Locate the cell with the specified text and output its (X, Y) center coordinate. 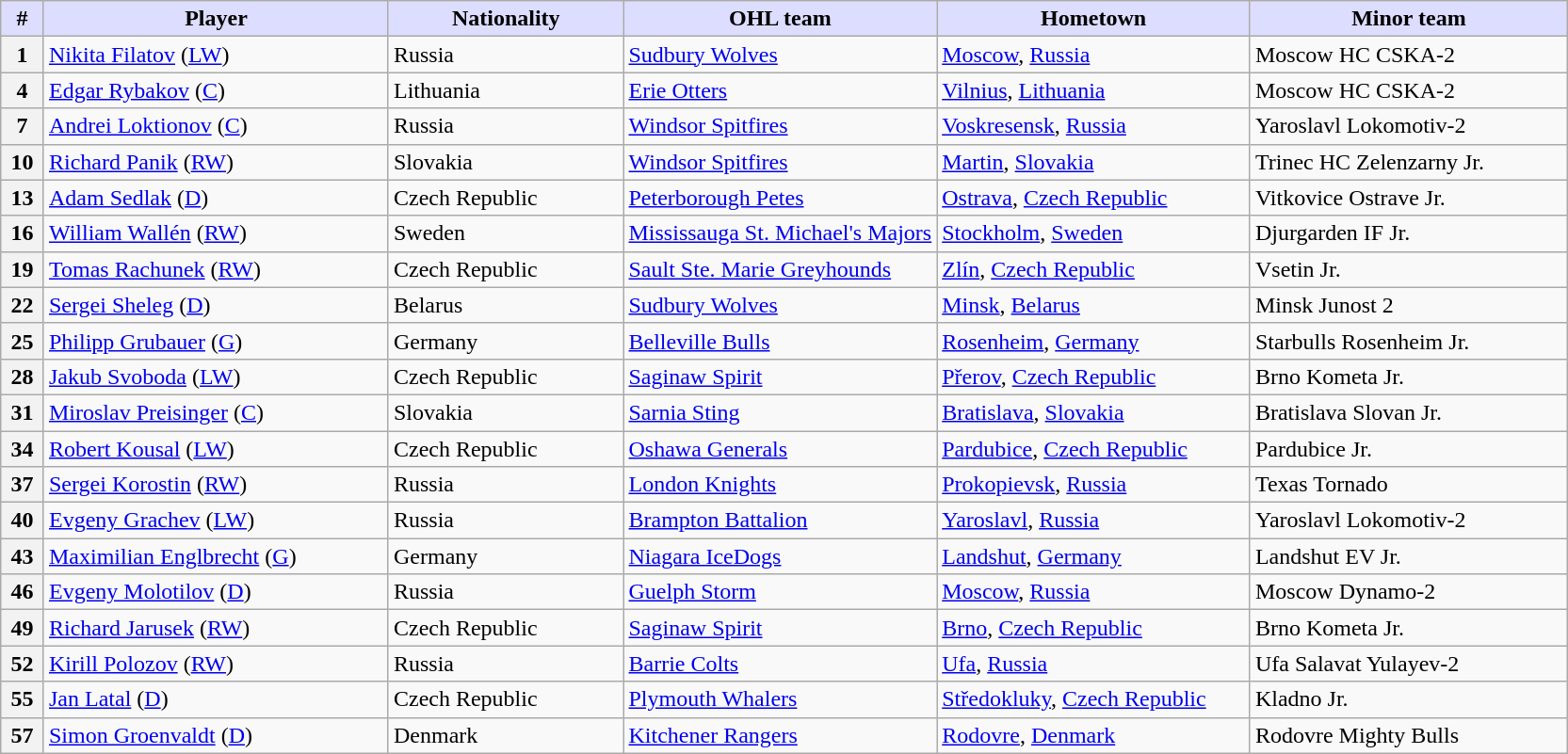
Robert Kousal (LW) (216, 449)
10 (23, 162)
Brampton Battalion (780, 521)
Bratislava, Slovakia (1094, 412)
Evgeny Molotilov (D) (216, 592)
Minsk Junost 2 (1409, 305)
Sarnia Sting (780, 412)
OHL team (780, 19)
Bratislava Slovan Jr. (1409, 412)
57 (23, 735)
Sweden (506, 233)
Jan Latal (D) (216, 699)
# (23, 19)
Yaroslavl, Russia (1094, 521)
13 (23, 198)
Prokopievsk, Russia (1094, 485)
Rosenheim, Germany (1094, 341)
46 (23, 592)
55 (23, 699)
Pardubice, Czech Republic (1094, 449)
Starbulls Rosenheim Jr. (1409, 341)
Philipp Grubauer (G) (216, 341)
Jakub Svoboda (LW) (216, 377)
Voskresensk, Russia (1094, 126)
Peterborough Petes (780, 198)
37 (23, 485)
Simon Groenvaldt (D) (216, 735)
Ufa Salavat Yulayev-2 (1409, 664)
Belarus (506, 305)
Kirill Polozov (RW) (216, 664)
Sergei Korostin (RW) (216, 485)
Adam Sedlak (D) (216, 198)
Oshawa Generals (780, 449)
Player (216, 19)
Richard Panik (RW) (216, 162)
Kladno Jr. (1409, 699)
Rodovre Mighty Bulls (1409, 735)
Sergei Sheleg (D) (216, 305)
Nationality (506, 19)
Moscow Dynamo-2 (1409, 592)
28 (23, 377)
Sault Ste. Marie Greyhounds (780, 269)
49 (23, 628)
Ufa, Russia (1094, 664)
Djurgarden IF Jr. (1409, 233)
Rodovre, Denmark (1094, 735)
London Knights (780, 485)
34 (23, 449)
Zlín, Czech Republic (1094, 269)
Martin, Slovakia (1094, 162)
31 (23, 412)
4 (23, 90)
Přerov, Czech Republic (1094, 377)
Hometown (1094, 19)
Landshut EV Jr. (1409, 556)
16 (23, 233)
Plymouth Whalers (780, 699)
Trinec HC Zelenzarny Jr. (1409, 162)
Středokluky, Czech Republic (1094, 699)
Kitchener Rangers (780, 735)
Richard Jarusek (RW) (216, 628)
52 (23, 664)
7 (23, 126)
Lithuania (506, 90)
Vilnius, Lithuania (1094, 90)
22 (23, 305)
Texas Tornado (1409, 485)
Nikita Filatov (LW) (216, 55)
Vitkovice Ostrave Jr. (1409, 198)
Ostrava, Czech Republic (1094, 198)
Landshut, Germany (1094, 556)
Denmark (506, 735)
19 (23, 269)
Minor team (1409, 19)
43 (23, 556)
William Wallén (RW) (216, 233)
Andrei Loktionov (C) (216, 126)
Brno, Czech Republic (1094, 628)
Edgar Rybakov (C) (216, 90)
Niagara IceDogs (780, 556)
25 (23, 341)
Tomas Rachunek (RW) (216, 269)
Evgeny Grachev (LW) (216, 521)
Belleville Bulls (780, 341)
Mississauga St. Michael's Majors (780, 233)
Pardubice Jr. (1409, 449)
Erie Otters (780, 90)
1 (23, 55)
Stockholm, Sweden (1094, 233)
40 (23, 521)
Barrie Colts (780, 664)
Miroslav Preisinger (C) (216, 412)
Maximilian Englbrecht (G) (216, 556)
Guelph Storm (780, 592)
Vsetin Jr. (1409, 269)
Minsk, Belarus (1094, 305)
